Output the [x, y] coordinate of the center of the cell containing the given text.  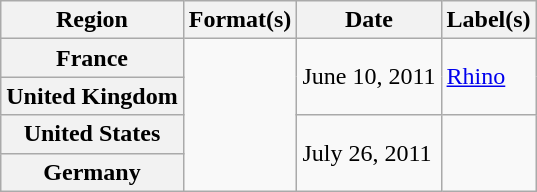
Rhino [488, 77]
United States [92, 134]
Date [369, 20]
June 10, 2011 [369, 77]
United Kingdom [92, 96]
Format(s) [240, 20]
Germany [92, 172]
France [92, 58]
Region [92, 20]
July 26, 2011 [369, 153]
Label(s) [488, 20]
